Search for the cell housing the specified text and yield its [x, y] center coordinate. 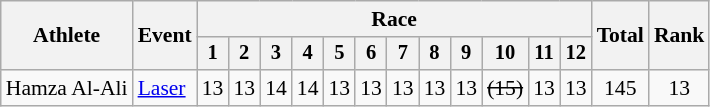
Rank [680, 36]
10 [505, 54]
3 [276, 54]
Laser [165, 88]
Total [620, 36]
5 [340, 54]
12 [576, 54]
4 [308, 54]
11 [544, 54]
9 [466, 54]
Race [394, 19]
Hamza Al-Ali [67, 88]
1 [213, 54]
8 [435, 54]
(15) [505, 88]
Event [165, 36]
6 [371, 54]
7 [403, 54]
145 [620, 88]
2 [244, 54]
Athlete [67, 36]
